Capture the cell that displays the provided text and extract its [X, Y] central coordinate. 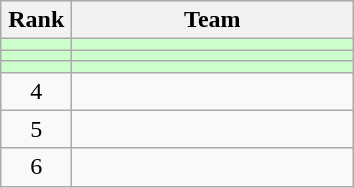
Rank [36, 20]
5 [36, 129]
6 [36, 167]
4 [36, 91]
Team [212, 20]
